From the cell containing the given text, extract its center point as [X, Y] coordinate. 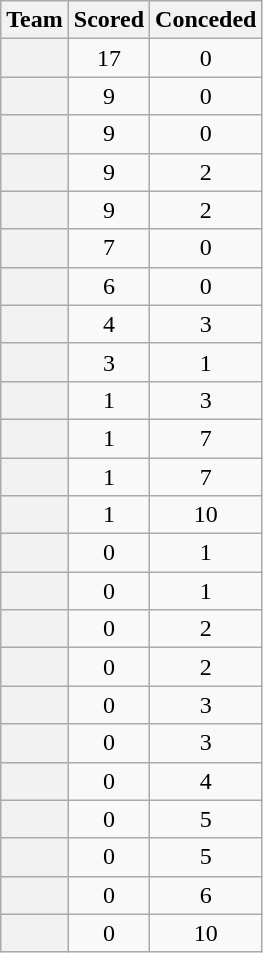
17 [108, 58]
Team [35, 20]
Scored [108, 20]
Conceded [206, 20]
